Return the (x, y) coordinate for the center point of the cell that contains the specified text.  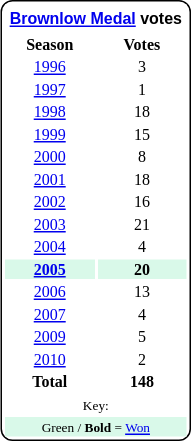
Season (50, 44)
1996 (50, 67)
16 (142, 202)
1 (142, 90)
2003 (50, 224)
13 (142, 292)
2 (142, 360)
1997 (50, 90)
Green / Bold = Won (96, 427)
15 (142, 134)
Votes (142, 44)
2000 (50, 157)
8 (142, 157)
2007 (50, 314)
21 (142, 224)
2004 (50, 247)
1998 (50, 112)
2009 (50, 337)
148 (142, 382)
3 (142, 67)
2006 (50, 292)
2005 (50, 270)
Brownlow Medal votes (96, 18)
1999 (50, 134)
Total (50, 382)
2001 (50, 180)
2002 (50, 202)
20 (142, 270)
5 (142, 337)
Key: (96, 404)
2010 (50, 360)
